Provide the (x, y) coordinate of the cell's center where the given text is located.  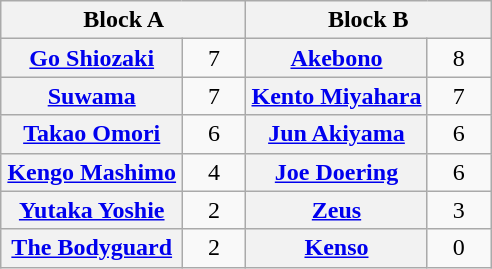
4 (214, 172)
Akebono (336, 58)
Go Shiozaki (92, 58)
Jun Akiyama (336, 134)
Block A (124, 20)
Suwama (92, 96)
3 (459, 210)
8 (459, 58)
Zeus (336, 210)
Takao Omori (92, 134)
Yutaka Yoshie (92, 210)
The Bodyguard (92, 248)
Kento Miyahara (336, 96)
0 (459, 248)
Kenso (336, 248)
Kengo Mashimo (92, 172)
Block B (368, 20)
Joe Doering (336, 172)
